Find where the given text appears and provide that cell's center as [X, Y] coordinate. 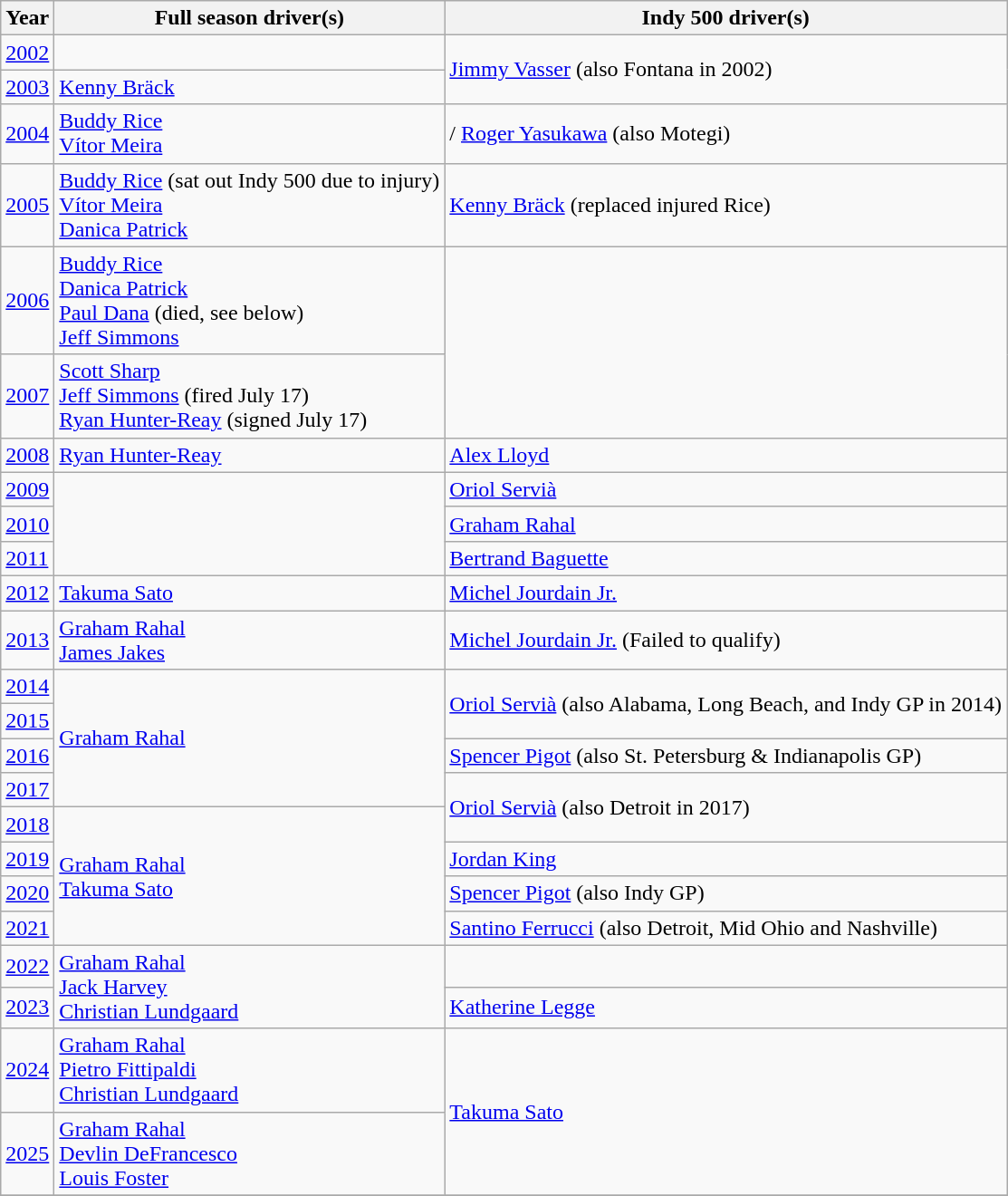
2008 [27, 455]
Kenny Bräck [250, 87]
Full season driver(s) [250, 18]
Graham Rahal Devlin DeFrancesco Louis Foster [250, 1153]
Year [27, 18]
Oriol Servià [726, 489]
Michel Jourdain Jr. [726, 593]
Spencer Pigot (also St. Petersburg & Indianapolis GP) [726, 756]
Oriol Servià (also Detroit in 2017) [726, 807]
2010 [27, 524]
2019 [27, 859]
Katherine Legge [726, 1008]
2007 [27, 396]
2020 [27, 893]
Graham Rahal James Jakes [250, 640]
Bertrand Baguette [726, 558]
2018 [27, 825]
Graham Rahal Pietro Fittipaldi Christian Lundgaard [250, 1070]
2014 [27, 687]
Kenny Bräck (replaced injured Rice) [726, 205]
2022 [27, 966]
Graham Rahal Jack Harvey Christian Lundgaard [250, 987]
2003 [27, 87]
Buddy Rice Danica Patrick Paul Dana (died, see below) Jeff Simmons [250, 301]
/ Roger Yasukawa (also Motegi) [726, 134]
Santino Ferrucci (also Detroit, Mid Ohio and Nashville) [726, 928]
2012 [27, 593]
Scott Sharp Jeff Simmons (fired July 17) Ryan Hunter-Reay (signed July 17) [250, 396]
2017 [27, 790]
Michel Jourdain Jr. (Failed to qualify) [726, 640]
2021 [27, 928]
2013 [27, 640]
2009 [27, 489]
2023 [27, 1008]
2005 [27, 205]
Graham Rahal Takuma Sato [250, 876]
Buddy Rice (sat out Indy 500 due to injury) Vítor Meira Danica Patrick [250, 205]
2006 [27, 301]
Spencer Pigot (also Indy GP) [726, 893]
2011 [27, 558]
Jimmy Vasser (also Fontana in 2002) [726, 70]
2025 [27, 1153]
2015 [27, 721]
Indy 500 driver(s) [726, 18]
2002 [27, 53]
2004 [27, 134]
Jordan King [726, 859]
Oriol Servià (also Alabama, Long Beach, and Indy GP in 2014) [726, 704]
Buddy Rice Vítor Meira [250, 134]
2016 [27, 756]
2024 [27, 1070]
Ryan Hunter-Reay [250, 455]
Alex Lloyd [726, 455]
